Return (x, y) of the center of cell containing provided text 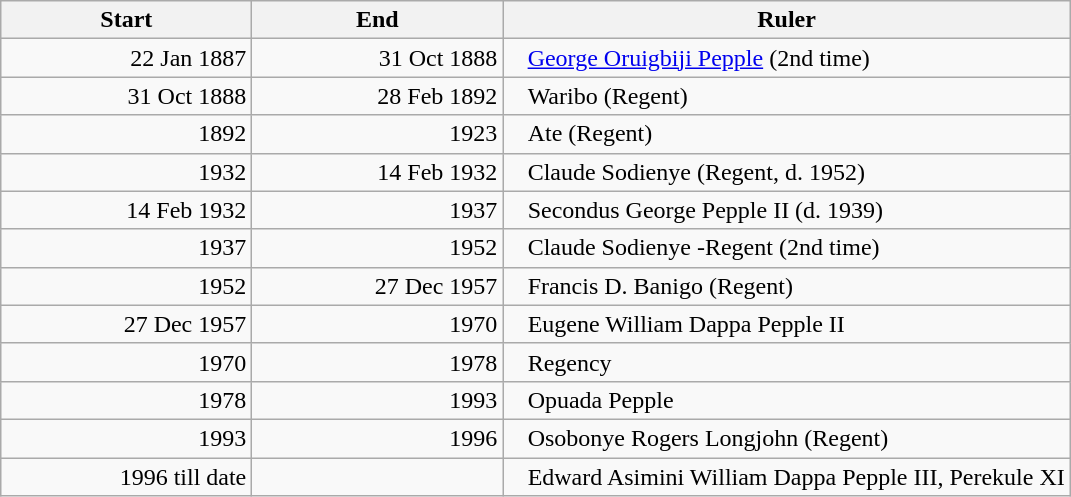
1996 till date (126, 477)
Osobonye Rogers Longjohn (Regent) (786, 438)
Start (126, 20)
Eugene William Dappa Pepple II (786, 324)
Ate (Regent) (786, 134)
George Oruigbiji Pepple (2nd time) (786, 58)
1892 (126, 134)
Opuada Pepple (786, 400)
Claude Sodienye (Regent, d. 1952) (786, 172)
28 Feb 1892 (378, 96)
1932 (126, 172)
22 Jan 1887 (126, 58)
Waribo (Regent) (786, 96)
1996 (378, 438)
Edward Asimini William Dappa Pepple III, Perekule XI (786, 477)
Francis D. Banigo (Regent) (786, 286)
1923 (378, 134)
Regency (786, 362)
End (378, 20)
Ruler (786, 20)
Claude Sodienye -Regent (2nd time) (786, 248)
Secondus George Pepple II (d. 1939) (786, 210)
